Scan for the cell matching the given text and deliver its (X, Y) coordinate at center. 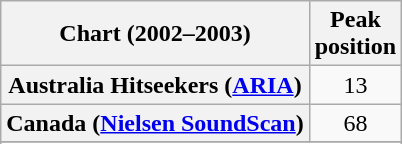
68 (355, 123)
Canada (Nielsen SoundScan) (155, 123)
Peakposition (355, 34)
13 (355, 85)
Chart (2002–2003) (155, 34)
Australia Hitseekers (ARIA) (155, 85)
